Scan for the cell matching the given text and deliver its (X, Y) coordinate at center. 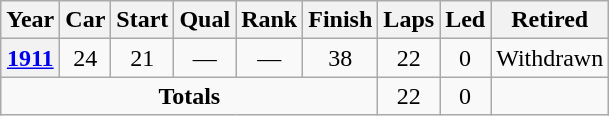
Rank (270, 20)
Year (30, 20)
Finish (340, 20)
Laps (409, 20)
Totals (190, 96)
Car (86, 20)
Withdrawn (550, 58)
Led (466, 20)
21 (142, 58)
Retired (550, 20)
1911 (30, 58)
Start (142, 20)
38 (340, 58)
24 (86, 58)
Qual (205, 20)
